Return the [X, Y] coordinate for the center point of the cell that contains the specified text.  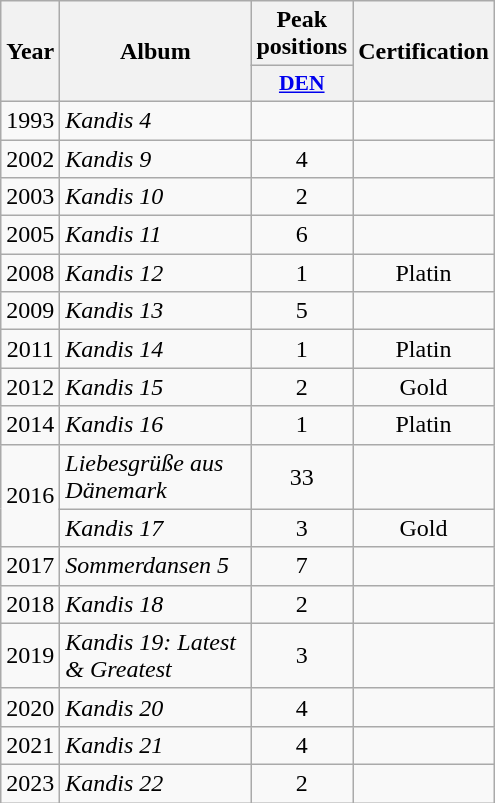
2020 [30, 707]
Kandis 20 [156, 707]
2016 [30, 496]
2009 [30, 311]
Kandis 13 [156, 311]
Liebesgrüße aus Dänemark [156, 476]
2002 [30, 159]
Kandis 14 [156, 349]
Certification [424, 52]
2003 [30, 197]
Album [156, 52]
Kandis 9 [156, 159]
2011 [30, 349]
2021 [30, 745]
Kandis 16 [156, 425]
33 [302, 476]
DEN [302, 84]
2023 [30, 783]
Kandis 19: Latest & Greatest [156, 656]
Kandis 22 [156, 783]
Sommerdansen 5 [156, 566]
2012 [30, 387]
2019 [30, 656]
Kandis 11 [156, 235]
Kandis 15 [156, 387]
Kandis 21 [156, 745]
Kandis 10 [156, 197]
Peak positions [302, 34]
Kandis 4 [156, 120]
Year [30, 52]
7 [302, 566]
Kandis 12 [156, 273]
2017 [30, 566]
2005 [30, 235]
2008 [30, 273]
1993 [30, 120]
2014 [30, 425]
Kandis 17 [156, 528]
Kandis 18 [156, 604]
5 [302, 311]
6 [302, 235]
2018 [30, 604]
